From the cell containing the given text, extract its center point as [X, Y] coordinate. 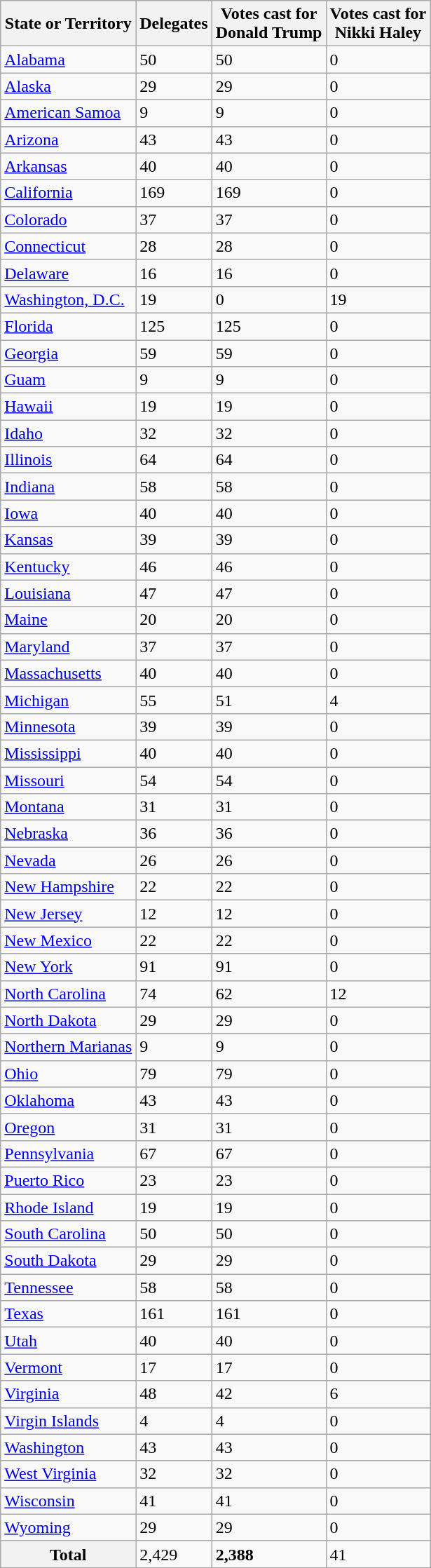
North Dakota [69, 1020]
Votes cast forDonald Trump [269, 24]
Mississippi [69, 753]
62 [269, 994]
Iowa [69, 513]
Michigan [69, 700]
Oregon [69, 1127]
Washington [69, 1447]
Virgin Islands [69, 1421]
Vermont [69, 1367]
New Hampshire [69, 887]
74 [174, 994]
New Jersey [69, 914]
Oklahoma [69, 1100]
Wisconsin [69, 1501]
Kentucky [69, 567]
New York [69, 967]
Hawaii [69, 407]
Indiana [69, 487]
Tennessee [69, 1287]
2,388 [269, 1554]
Delegates [174, 24]
Maryland [69, 647]
Kansas [69, 540]
Pennsylvania [69, 1154]
Arizona [69, 140]
California [69, 193]
55 [174, 700]
Total [69, 1554]
Montana [69, 807]
48 [174, 1394]
South Carolina [69, 1234]
42 [269, 1394]
Alabama [69, 60]
2,429 [174, 1554]
Votes cast forNikki Haley [378, 24]
Maine [69, 620]
Idaho [69, 433]
Alaska [69, 86]
American Samoa [69, 113]
Georgia [69, 353]
Wyoming [69, 1527]
South Dakota [69, 1261]
Virginia [69, 1394]
Illinois [69, 460]
Utah [69, 1341]
Rhode Island [69, 1207]
Colorado [69, 219]
Arkansas [69, 166]
Puerto Rico [69, 1180]
State or Territory [69, 24]
Northern Marianas [69, 1047]
51 [269, 700]
Delaware [69, 273]
Texas [69, 1314]
New Mexico [69, 940]
Minnesota [69, 726]
Guam [69, 380]
North Carolina [69, 994]
Washington, D.C. [69, 299]
Louisiana [69, 593]
Ohio [69, 1074]
West Virginia [69, 1474]
6 [378, 1394]
Nebraska [69, 834]
Nevada [69, 860]
Connecticut [69, 246]
Massachusetts [69, 673]
Florida [69, 326]
Missouri [69, 780]
